Extract the [x, y] coordinate from the center of the cell holding the provided text.  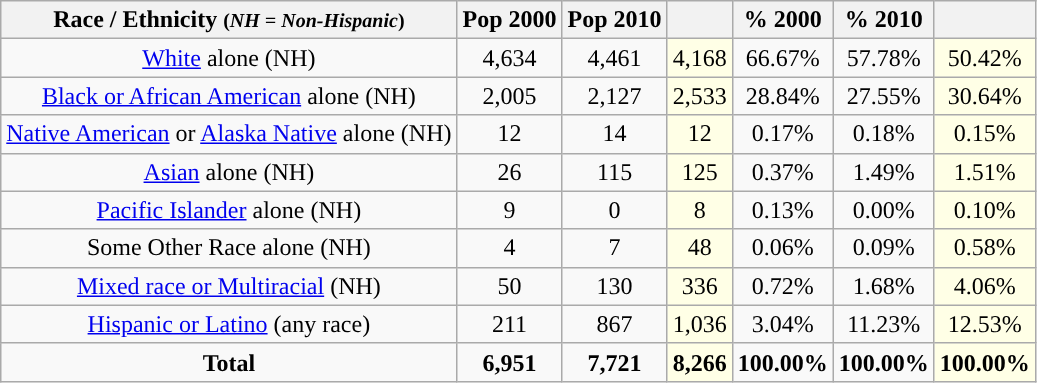
0.58% [984, 248]
2,533 [700, 96]
Pop 2000 [510, 20]
1,036 [700, 324]
Total [229, 362]
Race / Ethnicity (NH = Non-Hispanic) [229, 20]
% 2000 [782, 20]
Asian alone (NH) [229, 172]
0.13% [782, 210]
7 [614, 248]
0.72% [782, 286]
26 [510, 172]
48 [700, 248]
2,127 [614, 96]
0.37% [782, 172]
0 [614, 210]
Pop 2010 [614, 20]
27.55% [884, 96]
57.78% [884, 58]
50.42% [984, 58]
50 [510, 286]
9 [510, 210]
0.06% [782, 248]
Native American or Alaska Native alone (NH) [229, 134]
1.51% [984, 172]
% 2010 [884, 20]
4 [510, 248]
4,634 [510, 58]
4,461 [614, 58]
Hispanic or Latino (any race) [229, 324]
1.49% [884, 172]
4,168 [700, 58]
14 [614, 134]
211 [510, 324]
3.04% [782, 324]
0.10% [984, 210]
4.06% [984, 286]
0.17% [782, 134]
6,951 [510, 362]
8 [700, 210]
66.67% [782, 58]
1.68% [884, 286]
115 [614, 172]
0.09% [884, 248]
Mixed race or Multiracial (NH) [229, 286]
2,005 [510, 96]
30.64% [984, 96]
Some Other Race alone (NH) [229, 248]
0.00% [884, 210]
0.18% [884, 134]
130 [614, 286]
336 [700, 286]
White alone (NH) [229, 58]
11.23% [884, 324]
28.84% [782, 96]
Black or African American alone (NH) [229, 96]
12.53% [984, 324]
125 [700, 172]
867 [614, 324]
Pacific Islander alone (NH) [229, 210]
0.15% [984, 134]
7,721 [614, 362]
8,266 [700, 362]
